Output the (X, Y) coordinate of the center of the cell containing the given text.  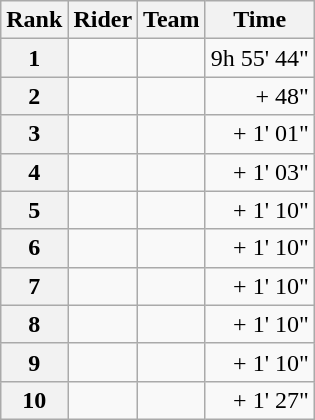
8 (34, 324)
6 (34, 248)
+ 1' 27" (260, 400)
9h 55' 44" (260, 58)
7 (34, 286)
10 (34, 400)
Team (172, 20)
Rider (103, 20)
+ 48" (260, 96)
9 (34, 362)
4 (34, 172)
2 (34, 96)
Rank (34, 20)
1 (34, 58)
+ 1' 01" (260, 134)
Time (260, 20)
3 (34, 134)
5 (34, 210)
+ 1' 03" (260, 172)
